Return [X, Y] of the center of cell containing provided text 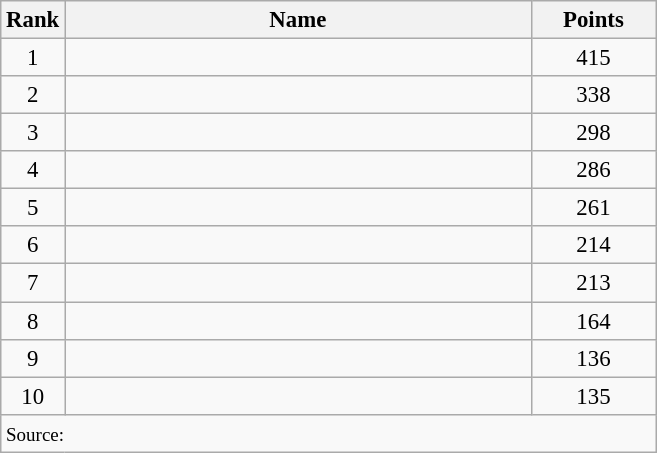
298 [594, 133]
213 [594, 283]
6 [33, 245]
2 [33, 95]
Rank [33, 20]
10 [33, 396]
214 [594, 245]
164 [594, 321]
1 [33, 58]
338 [594, 95]
3 [33, 133]
261 [594, 208]
135 [594, 396]
8 [33, 321]
4 [33, 170]
136 [594, 358]
Points [594, 20]
Name [298, 20]
286 [594, 170]
Source: [328, 433]
9 [33, 358]
5 [33, 208]
415 [594, 58]
7 [33, 283]
